Provide the [X, Y] coordinate of the cell's center where the given text is located.  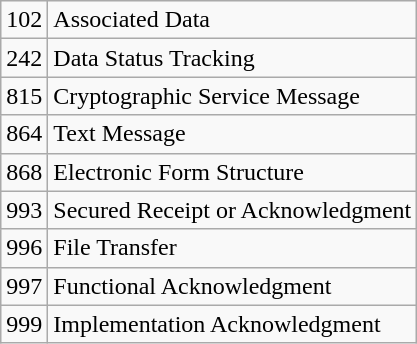
815 [24, 96]
999 [24, 324]
242 [24, 58]
996 [24, 248]
102 [24, 20]
Secured Receipt or Acknowledgment [232, 210]
Functional Acknowledgment [232, 286]
997 [24, 286]
File Transfer [232, 248]
868 [24, 172]
Text Message [232, 134]
993 [24, 210]
Implementation Acknowledgment [232, 324]
Data Status Tracking [232, 58]
864 [24, 134]
Cryptographic Service Message [232, 96]
Associated Data [232, 20]
Electronic Form Structure [232, 172]
